Find where the given text appears and provide that cell's center as (x, y) coordinate. 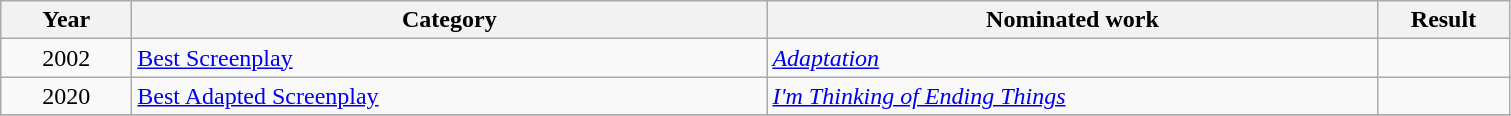
Year (66, 20)
Best Screenplay (450, 58)
Best Adapted Screenplay (450, 96)
Result (1444, 20)
Category (450, 20)
Adaptation (1072, 58)
2002 (66, 58)
2020 (66, 96)
I'm Thinking of Ending Things (1072, 96)
Nominated work (1072, 20)
